Determine the [X, Y] coordinate at the center of the cell enclosing the given text.  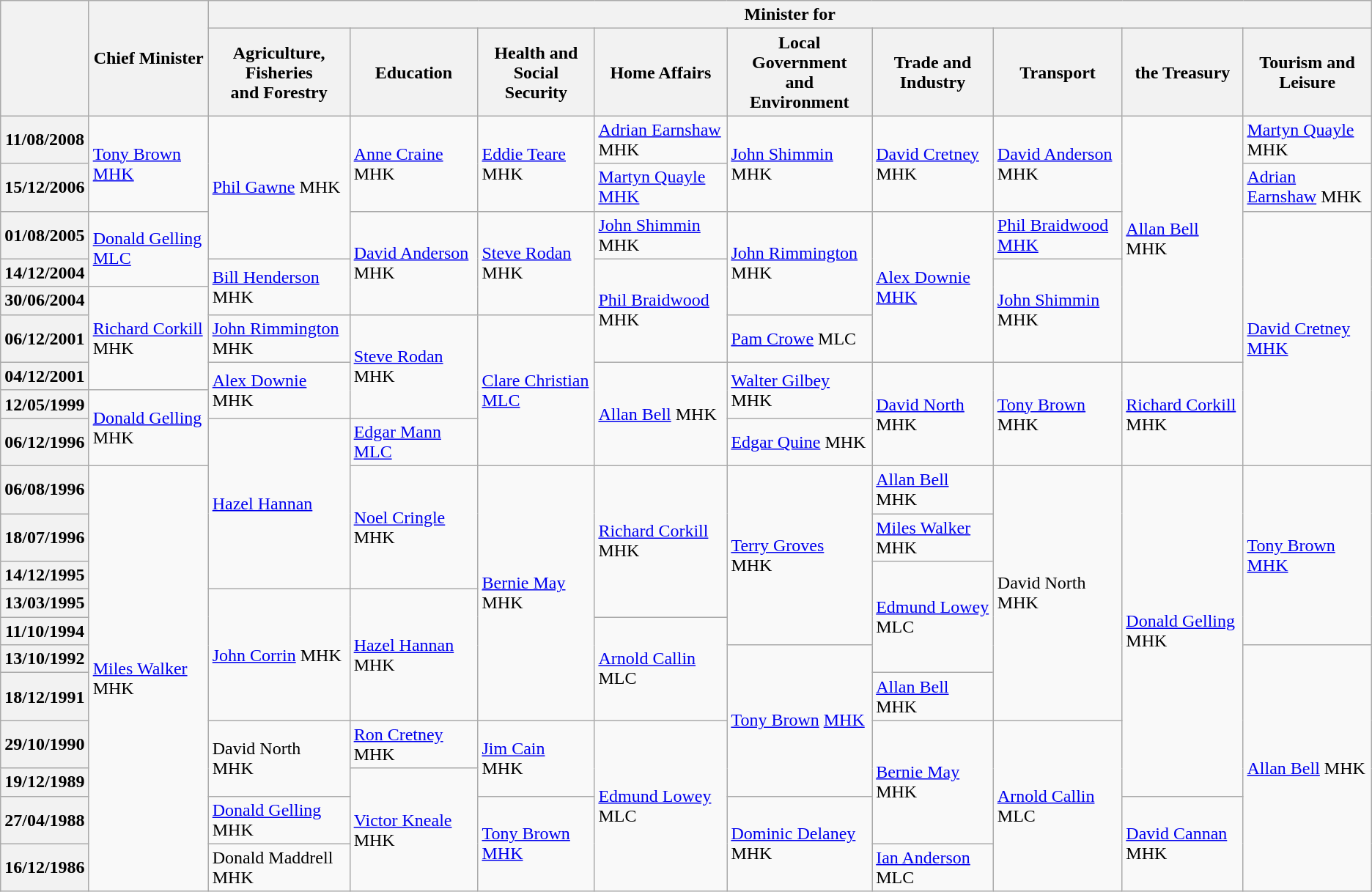
11/10/1994 [45, 631]
06/12/2001 [45, 339]
Trade andIndustry [933, 72]
Chief Minister [148, 59]
14/12/2004 [45, 273]
Eddie Teare MHK [536, 163]
04/12/2001 [45, 376]
Hazel Hannan [279, 503]
Noel Cringle MHK [413, 527]
19/12/1989 [45, 782]
06/12/1996 [45, 441]
Hazel Hannan MHK [413, 655]
Agriculture,Fisheriesand Forestry [279, 72]
Victor Kneale MHK [413, 830]
LocalGovernmentandEnvironment [800, 72]
Anne Craine MHK [413, 163]
27/04/1988 [45, 819]
Ron Cretney MHK [413, 745]
Donald Gelling MLC [148, 249]
Education [413, 72]
Edgar Quine MHK [800, 441]
01/08/2005 [45, 235]
Tourism andLeisure [1308, 72]
Donald Maddrell MHK [279, 868]
Clare Christian MLC [536, 390]
Edgar Mann MLC [413, 441]
13/03/1995 [45, 603]
Walter Gilbey MHK [800, 390]
18/12/1991 [45, 696]
14/12/1995 [45, 575]
29/10/1990 [45, 745]
Terry Groves MHK [800, 555]
12/05/1999 [45, 404]
the Treasury [1183, 72]
16/12/1986 [45, 868]
Minister for [790, 15]
Dominic Delaney MHK [800, 844]
Pam Crowe MLC [800, 339]
11/08/2008 [45, 139]
Phil Gawne MHK [279, 188]
John Corrin MHK [279, 655]
15/12/2006 [45, 188]
13/10/1992 [45, 659]
06/08/1996 [45, 490]
Transport [1058, 72]
David Cannan MHK [1183, 844]
Jim Cain MHK [536, 758]
Bill Henderson MHK [279, 287]
18/07/1996 [45, 537]
Health andSocialSecurity [536, 72]
30/06/2004 [45, 301]
Home Affairs [661, 72]
Ian Anderson MLC [933, 868]
